Return [x, y] of the center of cell containing provided text 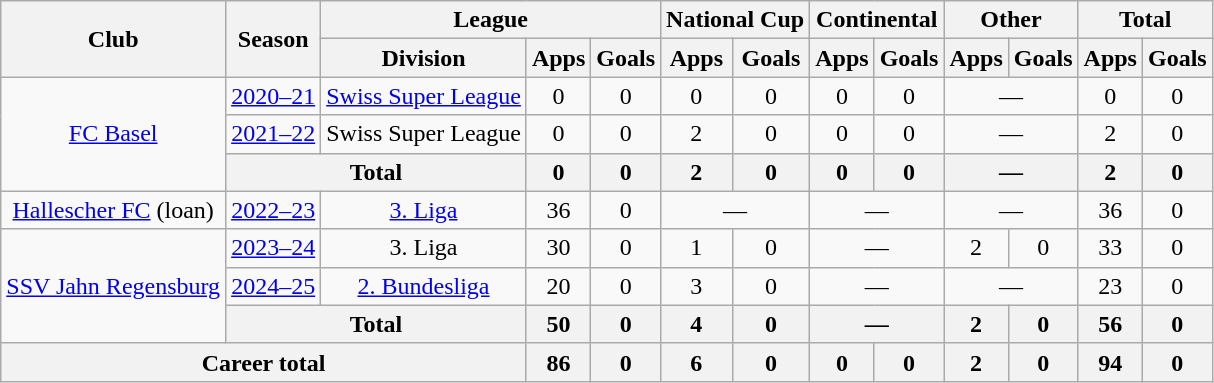
6 [697, 362]
Career total [264, 362]
Continental [877, 20]
SSV Jahn Regensburg [114, 286]
2024–25 [274, 286]
Hallescher FC (loan) [114, 210]
1 [697, 248]
FC Basel [114, 134]
4 [697, 324]
94 [1110, 362]
86 [558, 362]
3 [697, 286]
2020–21 [274, 96]
56 [1110, 324]
League [491, 20]
National Cup [736, 20]
Other [1011, 20]
20 [558, 286]
2021–22 [274, 134]
Season [274, 39]
2023–24 [274, 248]
Club [114, 39]
30 [558, 248]
33 [1110, 248]
2022–23 [274, 210]
Division [424, 58]
23 [1110, 286]
2. Bundesliga [424, 286]
50 [558, 324]
